For the text-containing cell, return its midpoint in [X, Y] coordinate format. 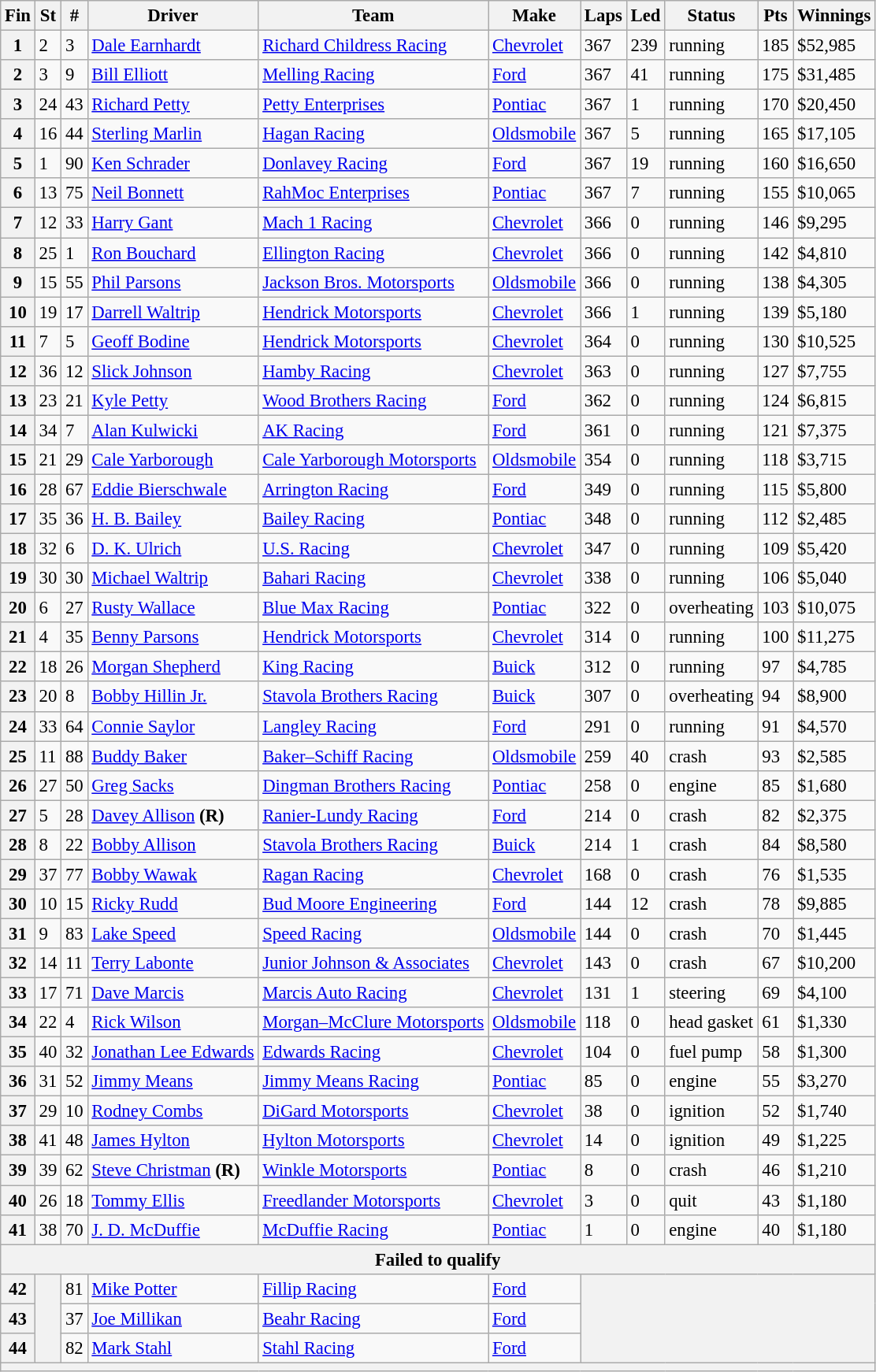
354 [603, 460]
U.S. Racing [373, 549]
DiGard Motorsports [373, 1111]
362 [603, 401]
Harry Gant [173, 223]
349 [603, 489]
$5,180 [834, 312]
Richard Childress Racing [373, 46]
Ron Bouchard [173, 253]
Jimmy Means Racing [373, 1081]
109 [775, 549]
Lake Speed [173, 933]
King Racing [373, 667]
Failed to qualify [438, 1259]
76 [775, 874]
312 [603, 667]
97 [775, 667]
314 [603, 637]
Wood Brothers Racing [373, 401]
$52,985 [834, 46]
Driver [173, 16]
Arrington Racing [373, 489]
James Hylton [173, 1141]
127 [775, 371]
Bud Moore Engineering [373, 904]
$1,535 [834, 874]
77 [74, 874]
Terry Labonte [173, 963]
115 [775, 489]
106 [775, 578]
Ricky Rudd [173, 904]
$1,225 [834, 1141]
Connie Saylor [173, 726]
Sterling Marlin [173, 134]
head gasket [711, 1022]
Freedlander Motorsports [373, 1200]
Hagan Racing [373, 134]
Hylton Motorsports [373, 1141]
50 [74, 785]
46 [775, 1170]
Mike Potter [173, 1289]
Alan Kulwicki [173, 430]
91 [775, 726]
131 [603, 993]
Fin [18, 16]
Stahl Racing [373, 1348]
Dale Earnhardt [173, 46]
$4,305 [834, 282]
239 [646, 46]
$9,885 [834, 904]
Marcis Auto Racing [373, 993]
58 [775, 1052]
364 [603, 341]
130 [775, 341]
42 [18, 1289]
Ragan Racing [373, 874]
Dave Marcis [173, 993]
Bobby Allison [173, 845]
Laps [603, 16]
61 [775, 1022]
$8,900 [834, 697]
$5,040 [834, 578]
64 [74, 726]
Bobby Hillin Jr. [173, 697]
100 [775, 637]
Tommy Ellis [173, 1200]
Phil Parsons [173, 282]
Team [373, 16]
Neil Bonnett [173, 193]
143 [603, 963]
$1,445 [834, 933]
81 [74, 1289]
Junior Johnson & Associates [373, 963]
94 [775, 697]
Winkle Motorsports [373, 1170]
Mach 1 Racing [373, 223]
361 [603, 430]
J. D. McDuffie [173, 1229]
$1,210 [834, 1170]
165 [775, 134]
48 [74, 1141]
$1,740 [834, 1111]
Greg Sacks [173, 785]
Led [646, 16]
D. K. Ulrich [173, 549]
Melling Racing [373, 75]
112 [775, 519]
Cale Yarborough [173, 460]
H. B. Bailey [173, 519]
$4,100 [834, 993]
Blue Max Racing [373, 608]
$5,420 [834, 549]
139 [775, 312]
88 [74, 756]
62 [74, 1170]
Langley Racing [373, 726]
Petty Enterprises [373, 105]
$8,580 [834, 845]
Status [711, 16]
# [74, 16]
Jonathan Lee Edwards [173, 1052]
Cale Yarborough Motorsports [373, 460]
104 [603, 1052]
$11,275 [834, 637]
Slick Johnson [173, 371]
185 [775, 46]
$20,450 [834, 105]
Make [534, 16]
$4,785 [834, 667]
RahMoc Enterprises [373, 193]
142 [775, 253]
McDuffie Racing [373, 1229]
103 [775, 608]
Steve Christman (R) [173, 1170]
Rick Wilson [173, 1022]
fuel pump [711, 1052]
124 [775, 401]
$10,200 [834, 963]
$7,375 [834, 430]
$5,800 [834, 489]
338 [603, 578]
83 [74, 933]
90 [74, 164]
AK Racing [373, 430]
Ranier-Lundy Racing [373, 815]
Jackson Bros. Motorsports [373, 282]
$17,105 [834, 134]
$1,680 [834, 785]
$2,485 [834, 519]
71 [74, 993]
347 [603, 549]
Fillip Racing [373, 1289]
St [47, 16]
75 [74, 193]
Rusty Wallace [173, 608]
$4,570 [834, 726]
307 [603, 697]
Beahr Racing [373, 1318]
175 [775, 75]
Morgan–McClure Motorsports [373, 1022]
$31,485 [834, 75]
348 [603, 519]
84 [775, 845]
quit [711, 1200]
258 [603, 785]
322 [603, 608]
$1,300 [834, 1052]
Morgan Shepherd [173, 667]
$10,075 [834, 608]
$10,525 [834, 341]
$2,375 [834, 815]
155 [775, 193]
49 [775, 1141]
Mark Stahl [173, 1348]
Speed Racing [373, 933]
Benny Parsons [173, 637]
78 [775, 904]
$1,330 [834, 1022]
$9,295 [834, 223]
Ken Schrader [173, 164]
Ellington Racing [373, 253]
$7,755 [834, 371]
$10,065 [834, 193]
363 [603, 371]
Jimmy Means [173, 1081]
$4,810 [834, 253]
$3,270 [834, 1081]
168 [603, 874]
Joe Millikan [173, 1318]
Davey Allison (R) [173, 815]
Baker–Schiff Racing [373, 756]
$6,815 [834, 401]
291 [603, 726]
Eddie Bierschwale [173, 489]
Donlavey Racing [373, 164]
Pts [775, 16]
Bailey Racing [373, 519]
Edwards Racing [373, 1052]
Rodney Combs [173, 1111]
Buddy Baker [173, 756]
Hamby Racing [373, 371]
Richard Petty [173, 105]
$3,715 [834, 460]
Michael Waltrip [173, 578]
170 [775, 105]
$16,650 [834, 164]
121 [775, 430]
160 [775, 164]
Bobby Wawak [173, 874]
Bahari Racing [373, 578]
Darrell Waltrip [173, 312]
69 [775, 993]
$2,585 [834, 756]
259 [603, 756]
Kyle Petty [173, 401]
Bill Elliott [173, 75]
steering [711, 993]
Geoff Bodine [173, 341]
Winnings [834, 16]
Dingman Brothers Racing [373, 785]
138 [775, 282]
93 [775, 756]
146 [775, 223]
